Detect which cell encompasses the target text, then output its (x, y) center coordinate. 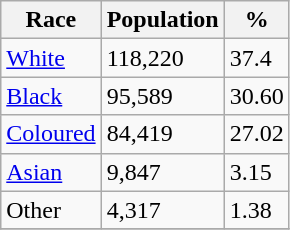
84,419 (162, 134)
% (256, 20)
37.4 (256, 58)
Asian (51, 172)
Population (162, 20)
Black (51, 96)
30.60 (256, 96)
White (51, 58)
95,589 (162, 96)
4,317 (162, 210)
Race (51, 20)
3.15 (256, 172)
118,220 (162, 58)
Coloured (51, 134)
27.02 (256, 134)
9,847 (162, 172)
1.38 (256, 210)
Other (51, 210)
